Provide the [X, Y] coordinate of the cell's center where the given text is located.  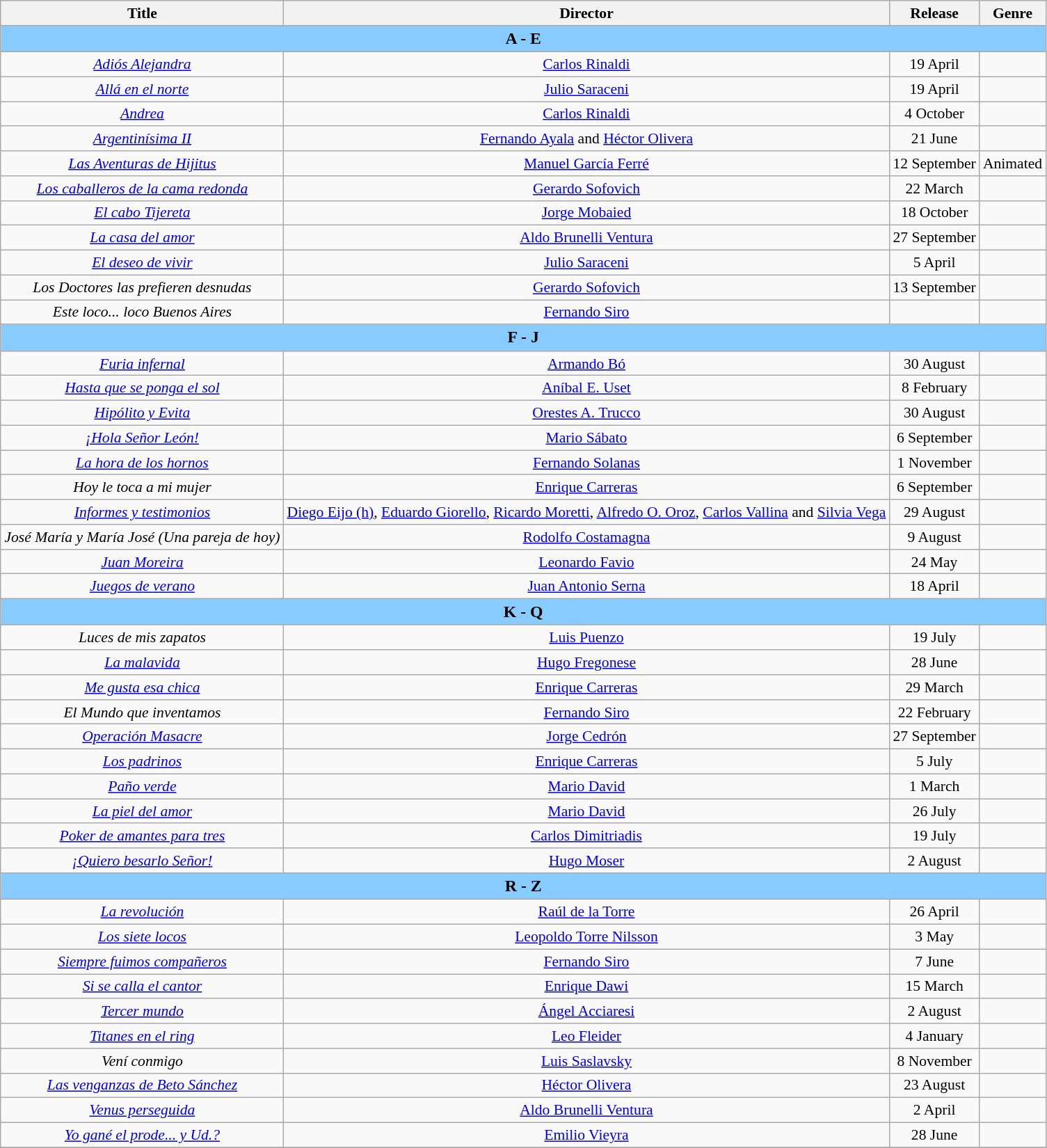
Si se calla el cantor [142, 987]
¡Quiero besarlo Señor! [142, 861]
18 April [934, 587]
Hugo Moser [587, 861]
Genre [1013, 13]
Las venganzas de Beto Sánchez [142, 1085]
Me gusta esa chica [142, 687]
Las Aventuras de Hijitus [142, 164]
24 May [934, 562]
El cabo Tijereta [142, 213]
29 August [934, 512]
Juan Moreira [142, 562]
21 June [934, 139]
29 March [934, 687]
Diego Eijo (h), Eduardo Giorello, Ricardo Moretti, Alfredo O. Oroz, Carlos Vallina and Silvia Vega [587, 512]
4 January [934, 1036]
Titanes en el ring [142, 1036]
K - Q [523, 612]
La revolución [142, 912]
7 June [934, 962]
22 February [934, 712]
Este loco... loco Buenos Aires [142, 312]
F - J [523, 338]
12 September [934, 164]
Raúl de la Torre [587, 912]
Furia infernal [142, 364]
Andrea [142, 114]
José María y María José (Una pareja de hoy) [142, 537]
Jorge Mobaied [587, 213]
Juan Antonio Serna [587, 587]
Luces de mis zapatos [142, 638]
8 November [934, 1061]
2 April [934, 1110]
Poker de amantes para tres [142, 836]
La casa del amor [142, 238]
Leo Fleider [587, 1036]
Emilio Vieyra [587, 1135]
Rodolfo Costamagna [587, 537]
¡Hola Señor León! [142, 438]
4 October [934, 114]
5 July [934, 762]
1 November [934, 463]
8 February [934, 388]
Enrique Dawi [587, 987]
1 March [934, 787]
Release [934, 13]
Carlos Dimitriadis [587, 836]
Fernando Ayala and Héctor Olivera [587, 139]
Orestes A. Trucco [587, 413]
Juegos de verano [142, 587]
Luis Puenzo [587, 638]
Jorge Cedrón [587, 737]
Aníbal E. Uset [587, 388]
3 May [934, 937]
Informes y testimonios [142, 512]
Hipólito y Evita [142, 413]
La hora de los hornos [142, 463]
Yo gané el prode... y Ud.? [142, 1135]
23 August [934, 1085]
Hasta que se ponga el sol [142, 388]
Armando Bó [587, 364]
El deseo de vivir [142, 263]
Director [587, 13]
Adiós Alejandra [142, 65]
13 September [934, 287]
Mario Sábato [587, 438]
La piel del amor [142, 811]
Operación Masacre [142, 737]
Siempre fuimos compañeros [142, 962]
R - Z [523, 886]
Leopoldo Torre Nilsson [587, 937]
5 April [934, 263]
26 July [934, 811]
Vení conmigo [142, 1061]
Luis Saslavsky [587, 1061]
A - E [523, 39]
Manuel García Ferré [587, 164]
Fernando Solanas [587, 463]
Venus perseguida [142, 1110]
Animated [1013, 164]
Allá en el norte [142, 89]
El Mundo que inventamos [142, 712]
Hugo Fregonese [587, 662]
Title [142, 13]
Leonardo Favio [587, 562]
26 April [934, 912]
Tercer mundo [142, 1012]
Hoy le toca a mi mujer [142, 488]
Ángel Acciaresi [587, 1012]
Paño verde [142, 787]
Los siete locos [142, 937]
La malavida [142, 662]
Los Doctores las prefieren desnudas [142, 287]
22 March [934, 189]
Argentinísima II [142, 139]
9 August [934, 537]
Los padrinos [142, 762]
Los caballeros de la cama redonda [142, 189]
18 October [934, 213]
15 March [934, 987]
Héctor Olivera [587, 1085]
